Identify which cell holds the provided text, then report its [X, Y] central coordinate. 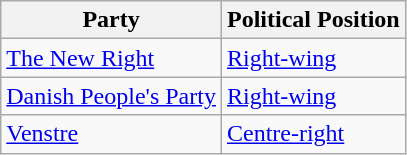
Danish People's Party [112, 96]
The New Right [112, 58]
Venstre [112, 134]
Party [112, 20]
Centre-right [313, 134]
Political Position [313, 20]
